Capture the cell that displays the provided text and extract its [X, Y] central coordinate. 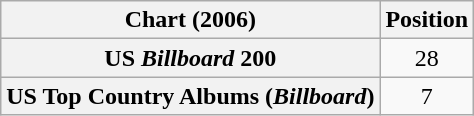
US Top Country Albums (Billboard) [190, 96]
28 [427, 58]
7 [427, 96]
Position [427, 20]
Chart (2006) [190, 20]
US Billboard 200 [190, 58]
